From the cell containing the given text, extract its center point as (X, Y) coordinate. 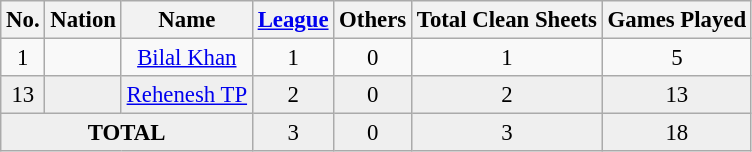
Games Played (676, 20)
5 (676, 58)
No. (23, 20)
Total Clean Sheets (506, 20)
18 (676, 133)
Name (186, 20)
Nation (83, 20)
Bilal Khan (186, 58)
Others (373, 20)
TOTAL (127, 133)
Rehenesh TP (186, 95)
League (292, 20)
